Extract the (X, Y) coordinate from the center of the cell holding the provided text.  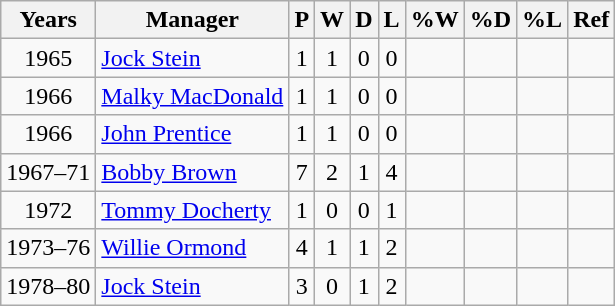
Bobby Brown (192, 172)
%L (542, 20)
Years (48, 20)
John Prentice (192, 134)
1973–76 (48, 248)
Willie Ormond (192, 248)
Tommy Docherty (192, 210)
%D (490, 20)
1972 (48, 210)
Manager (192, 20)
%W (434, 20)
1967–71 (48, 172)
Ref (592, 20)
Malky MacDonald (192, 96)
3 (302, 286)
1978–80 (48, 286)
7 (302, 172)
D (364, 20)
P (302, 20)
W (332, 20)
L (392, 20)
1965 (48, 58)
